Locate the cell with the specified text and output its [X, Y] center coordinate. 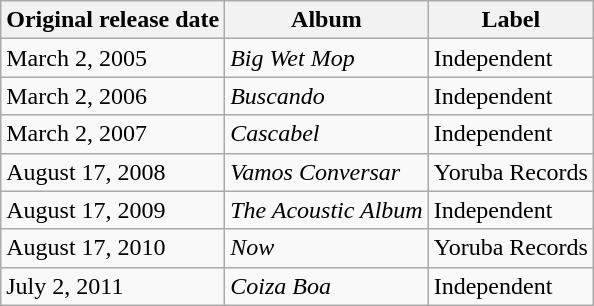
Cascabel [327, 134]
March 2, 2006 [113, 96]
Big Wet Mop [327, 58]
March 2, 2007 [113, 134]
Album [327, 20]
Now [327, 248]
Vamos Conversar [327, 172]
August 17, 2008 [113, 172]
August 17, 2009 [113, 210]
Buscando [327, 96]
August 17, 2010 [113, 248]
Label [510, 20]
July 2, 2011 [113, 286]
The Acoustic Album [327, 210]
Original release date [113, 20]
Coiza Boa [327, 286]
March 2, 2005 [113, 58]
